Identify which cell holds the provided text, then report its (x, y) central coordinate. 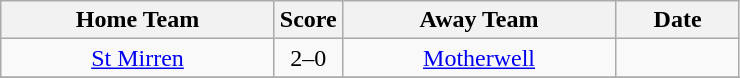
Date (678, 20)
St Mirren (138, 58)
Home Team (138, 20)
Away Team (479, 20)
Motherwell (479, 58)
Score (308, 20)
2–0 (308, 58)
